From the cell containing the given text, extract its center point as [x, y] coordinate. 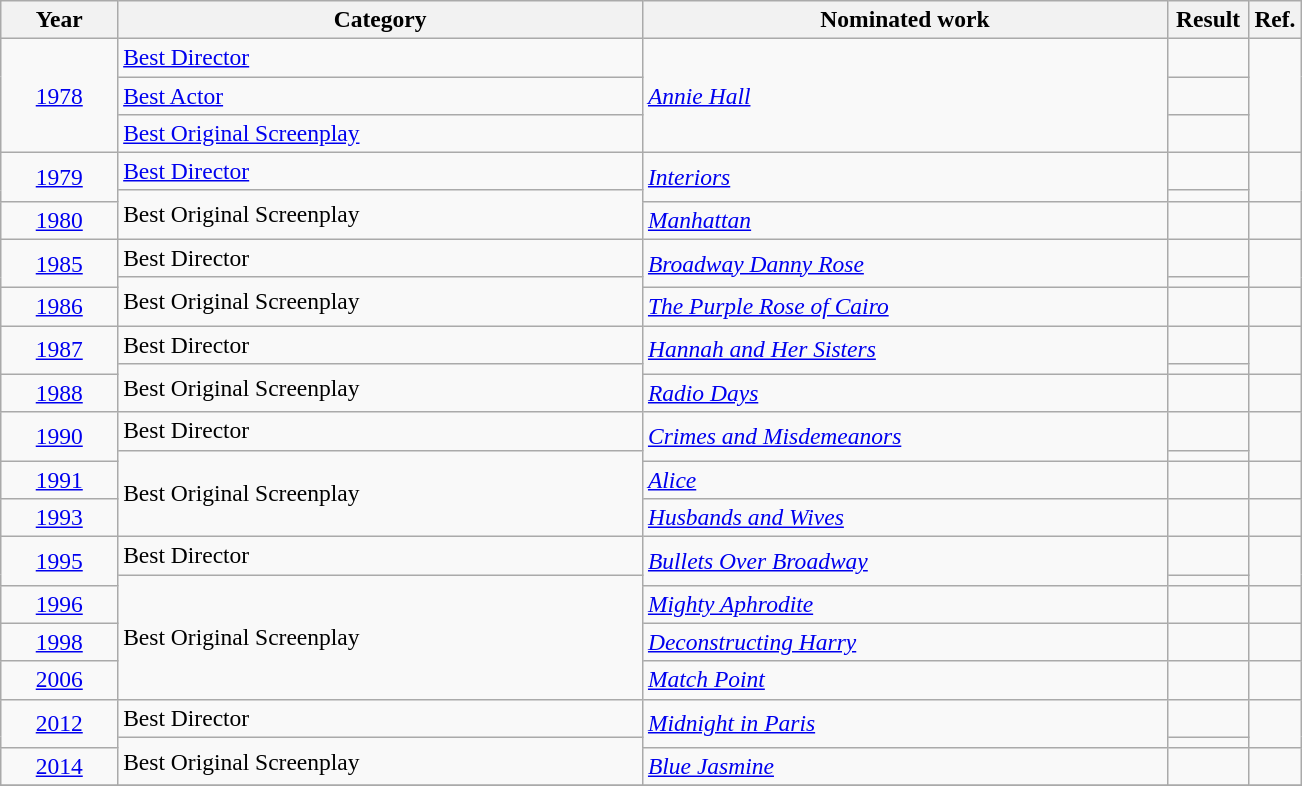
Radio Days [906, 393]
2006 [60, 680]
Mighty Aphrodite [906, 604]
Best Actor [380, 95]
1996 [60, 604]
1980 [60, 220]
1979 [60, 176]
1986 [60, 306]
1990 [60, 436]
The Purple Rose of Cairo [906, 306]
Midnight in Paris [906, 724]
Crimes and Misdemeanors [906, 436]
1993 [60, 517]
Year [60, 19]
Husbands and Wives [906, 517]
Blue Jasmine [906, 766]
Broadway Danny Rose [906, 264]
1987 [60, 350]
Hannah and Her Sisters [906, 350]
2012 [60, 724]
1991 [60, 480]
Category [380, 19]
1995 [60, 560]
Nominated work [906, 19]
1985 [60, 264]
Match Point [906, 680]
Bullets Over Broadway [906, 560]
Alice [906, 480]
Result [1208, 19]
Annie Hall [906, 95]
2014 [60, 766]
1978 [60, 95]
Ref. [1275, 19]
1988 [60, 393]
Interiors [906, 176]
1998 [60, 642]
Deconstructing Harry [906, 642]
Manhattan [906, 220]
